Provide the (X, Y) coordinate of the cell's center where the given text is located.  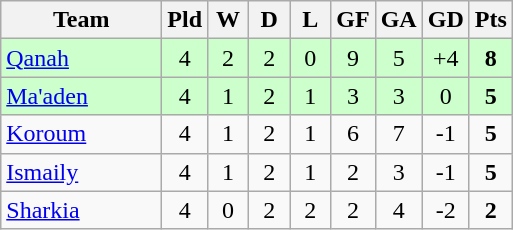
Koroum (82, 134)
W (228, 20)
Ma'aden (82, 96)
6 (353, 134)
GF (353, 20)
GA (398, 20)
+4 (446, 58)
8 (490, 58)
7 (398, 134)
D (270, 20)
Ismaily (82, 172)
Qanah (82, 58)
Team (82, 20)
Pld (185, 20)
Sharkia (82, 210)
Pts (490, 20)
L (310, 20)
GD (446, 20)
-2 (446, 210)
9 (353, 58)
